Determine the (x, y) coordinate at the center of the cell enclosing the given text.  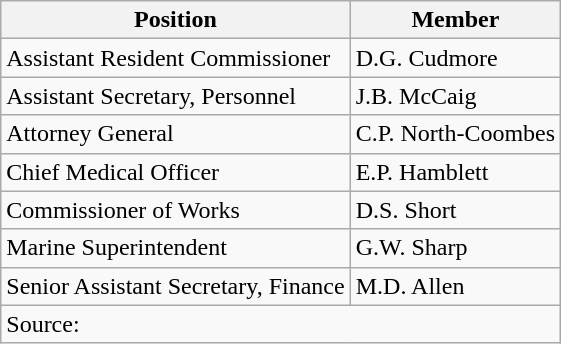
Assistant Resident Commissioner (176, 58)
Source: (281, 324)
Position (176, 20)
J.B. McCaig (455, 96)
D.S. Short (455, 210)
Attorney General (176, 134)
Marine Superintendent (176, 248)
Commissioner of Works (176, 210)
E.P. Hamblett (455, 172)
M.D. Allen (455, 286)
Assistant Secretary, Personnel (176, 96)
D.G. Cudmore (455, 58)
C.P. North-Coombes (455, 134)
Member (455, 20)
Chief Medical Officer (176, 172)
Senior Assistant Secretary, Finance (176, 286)
G.W. Sharp (455, 248)
